Determine the [X, Y] coordinate at the center of the cell enclosing the given text.  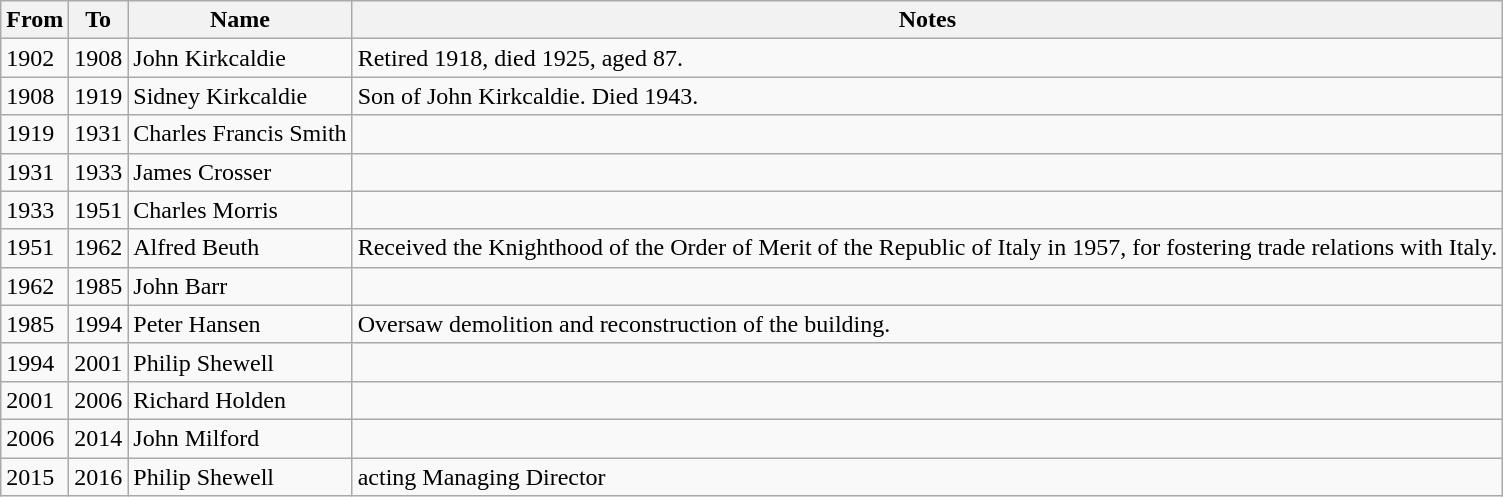
John Barr [240, 286]
From [35, 20]
acting Managing Director [928, 477]
John Milford [240, 438]
Charles Morris [240, 210]
Alfred Beuth [240, 248]
Received the Knighthood of the Order of Merit of the Republic of Italy in 1957, for fostering trade relations with Italy. [928, 248]
Retired 1918, died 1925, aged 87. [928, 58]
Notes [928, 20]
Peter Hansen [240, 324]
2016 [98, 477]
2014 [98, 438]
James Crosser [240, 172]
Charles Francis Smith [240, 134]
1902 [35, 58]
To [98, 20]
Sidney Kirkcaldie [240, 96]
Oversaw demolition and reconstruction of the building. [928, 324]
2015 [35, 477]
Name [240, 20]
Son of John Kirkcaldie. Died 1943. [928, 96]
John Kirkcaldie [240, 58]
Richard Holden [240, 400]
